From the cell containing the given text, extract its center point as (X, Y) coordinate. 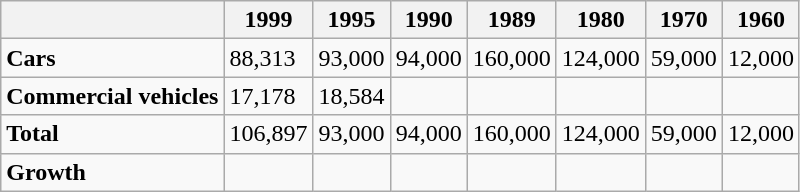
17,178 (268, 96)
1960 (760, 20)
106,897 (268, 134)
1990 (428, 20)
1970 (684, 20)
88,313 (268, 58)
18,584 (352, 96)
Cars (112, 58)
1989 (512, 20)
1980 (600, 20)
1999 (268, 20)
Growth (112, 172)
Total (112, 134)
1995 (352, 20)
Commercial vehicles (112, 96)
